Extract the (x, y) coordinate from the center of the cell holding the provided text.  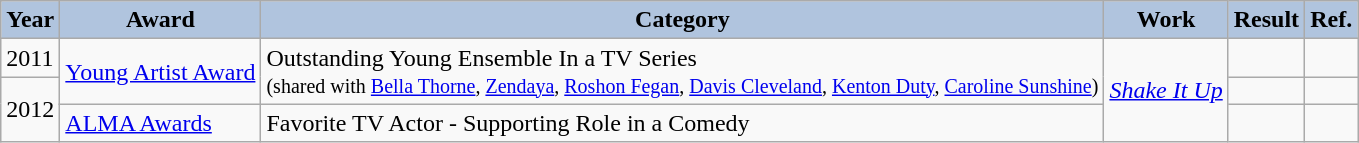
Result (1266, 20)
Ref. (1332, 20)
Outstanding Young Ensemble In a TV Series(shared with Bella Thorne, Zendaya, Roshon Fegan, Davis Cleveland, Kenton Duty, Caroline Sunshine) (682, 72)
Category (682, 20)
Work (1166, 20)
2012 (30, 110)
Award (160, 20)
Favorite TV Actor - Supporting Role in a Comedy (682, 123)
Shake It Up (1166, 90)
2011 (30, 58)
Year (30, 20)
Young Artist Award (160, 72)
ALMA Awards (160, 123)
